From the cell containing the given text, extract its center point as (X, Y) coordinate. 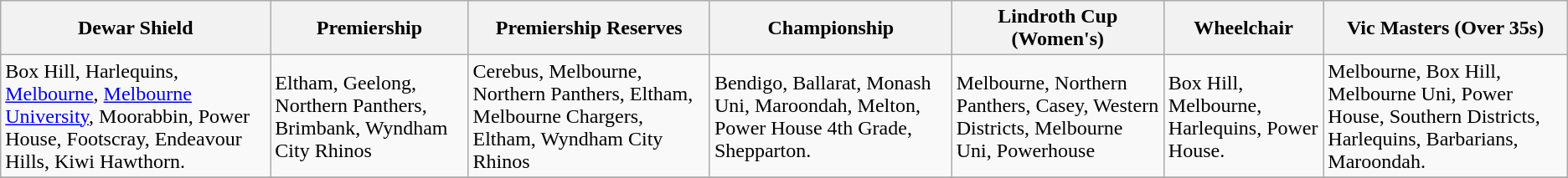
Premiership (369, 28)
Cerebus, Melbourne, Northern Panthers, Eltham, Melbourne Chargers, Eltham, Wyndham City Rhinos (589, 116)
Eltham, Geelong, Northern Panthers, Brimbank, Wyndham City Rhinos (369, 116)
Wheelchair (1243, 28)
Lindroth Cup (Women's) (1057, 28)
Box Hill, Harlequins, Melbourne, Melbourne University, Moorabbin, Power House, Footscray, Endeavour Hills, Kiwi Hawthorn. (136, 116)
Vic Masters (Over 35s) (1446, 28)
Championship (831, 28)
Premiership Reserves (589, 28)
Bendigo, Ballarat, Monash Uni, Maroondah, Melton, Power House 4th Grade, Shepparton. (831, 116)
Melbourne, Northern Panthers, Casey, Western Districts, Melbourne Uni, Powerhouse (1057, 116)
Box Hill, Melbourne, Harlequins, Power House. (1243, 116)
Dewar Shield (136, 28)
Melbourne, Box Hill, Melbourne Uni, Power House, Southern Districts, Harlequins, Barbarians, Maroondah. (1446, 116)
